Pinpoint the cell where the given text exists, returning its (X, Y) midpoint coordinate. 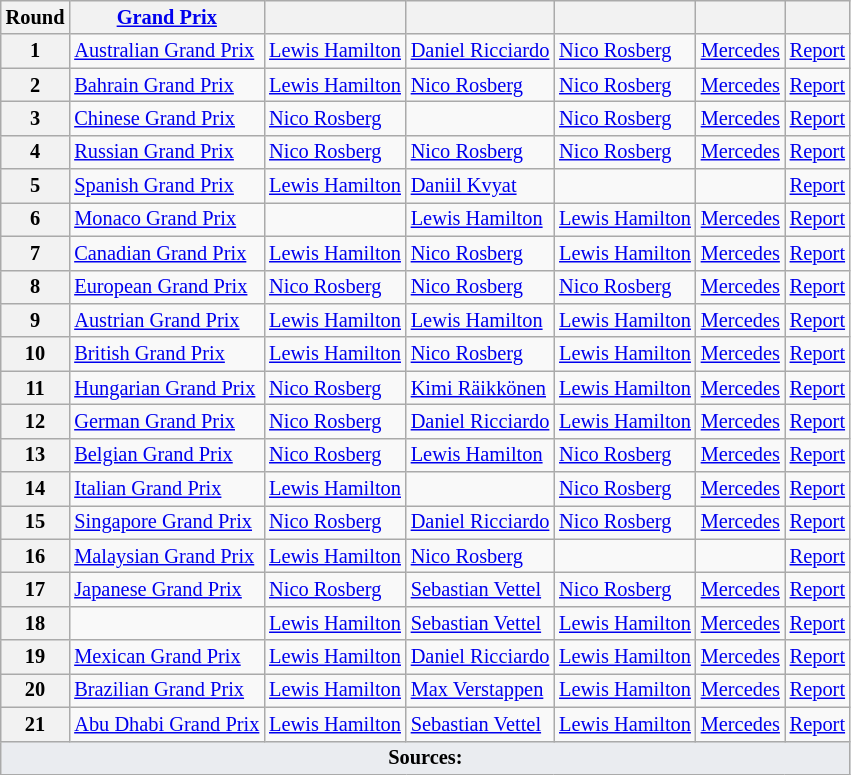
Mexican Grand Prix (166, 657)
Italian Grand Prix (166, 489)
17 (36, 589)
20 (36, 690)
Daniil Kvyat (480, 186)
18 (36, 623)
Kimi Räikkönen (480, 388)
11 (36, 388)
Sources: (426, 758)
Abu Dhabi Grand Prix (166, 724)
Canadian Grand Prix (166, 253)
2 (36, 85)
Brazilian Grand Prix (166, 690)
19 (36, 657)
21 (36, 724)
1 (36, 51)
European Grand Prix (166, 287)
14 (36, 489)
German Grand Prix (166, 421)
Round (36, 17)
Bahrain Grand Prix (166, 85)
Japanese Grand Prix (166, 589)
British Grand Prix (166, 354)
Chinese Grand Prix (166, 118)
7 (36, 253)
5 (36, 186)
3 (36, 118)
9 (36, 320)
13 (36, 455)
Spanish Grand Prix (166, 186)
Belgian Grand Prix (166, 455)
4 (36, 152)
6 (36, 219)
Singapore Grand Prix (166, 522)
10 (36, 354)
16 (36, 556)
Russian Grand Prix (166, 152)
Grand Prix (166, 17)
Hungarian Grand Prix (166, 388)
Monaco Grand Prix (166, 219)
Malaysian Grand Prix (166, 556)
Austrian Grand Prix (166, 320)
8 (36, 287)
Australian Grand Prix (166, 51)
12 (36, 421)
15 (36, 522)
Max Verstappen (480, 690)
